Extract the (X, Y) coordinate from the center of the cell holding the provided text.  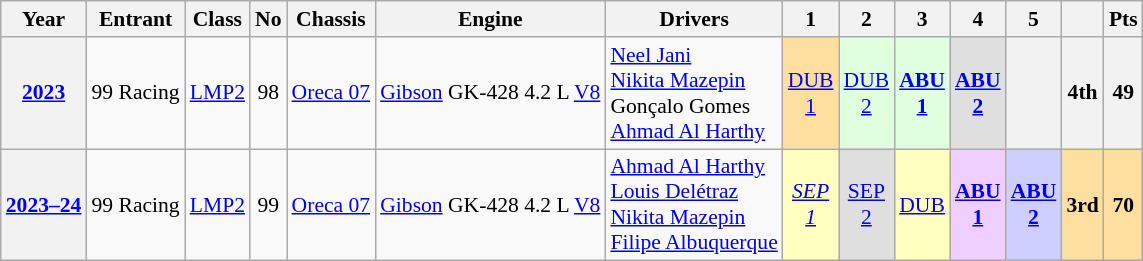
Year (44, 19)
DUB (922, 205)
4th (1082, 93)
5 (1034, 19)
No (268, 19)
3rd (1082, 205)
98 (268, 93)
DUB2 (866, 93)
Pts (1124, 19)
DUB1 (811, 93)
99 (268, 205)
2023 (44, 93)
1 (811, 19)
Class (218, 19)
Drivers (694, 19)
Chassis (332, 19)
SEP1 (811, 205)
Engine (490, 19)
49 (1124, 93)
2023–24 (44, 205)
4 (978, 19)
3 (922, 19)
SEP2 (866, 205)
Neel Jani Nikita Mazepin Gonçalo Gomes Ahmad Al Harthy (694, 93)
Ahmad Al Harthy Louis Delétraz Nikita Mazepin Filipe Albuquerque (694, 205)
70 (1124, 205)
2 (866, 19)
Entrant (135, 19)
